Search for the cell housing the specified text and yield its (X, Y) center coordinate. 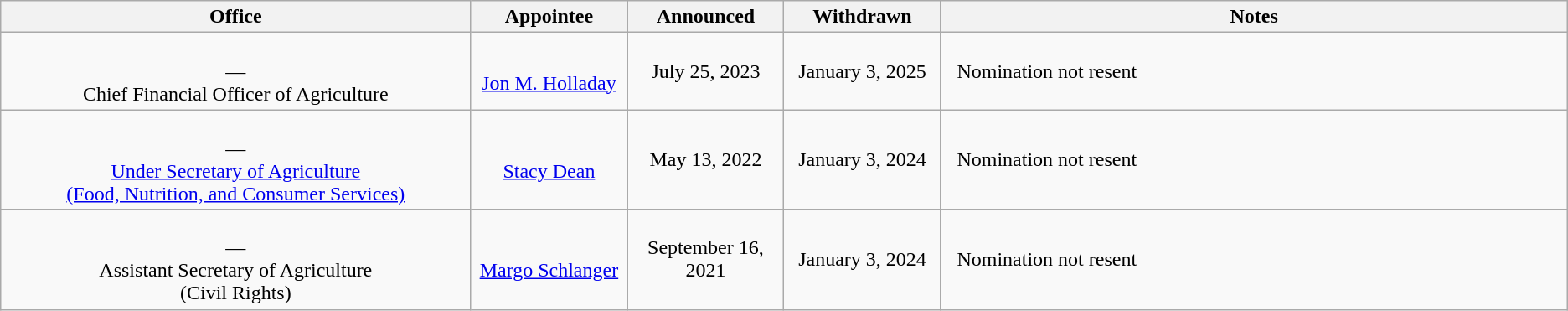
Withdrawn (863, 17)
May 13, 2022 (705, 159)
January 3, 2025 (863, 71)
Notes (1254, 17)
Announced (705, 17)
September 16, 2021 (705, 260)
—Assistant Secretary of Agriculture(Civil Rights) (236, 260)
—Chief Financial Officer of Agriculture (236, 71)
Office (236, 17)
Margo Schlanger (549, 260)
July 25, 2023 (705, 71)
—Under Secretary of Agriculture(Food, Nutrition, and Consumer Services) (236, 159)
Jon M. Holladay (549, 71)
Appointee (549, 17)
Stacy Dean (549, 159)
